Pinpoint the cell where the given text exists, returning its [X, Y] midpoint coordinate. 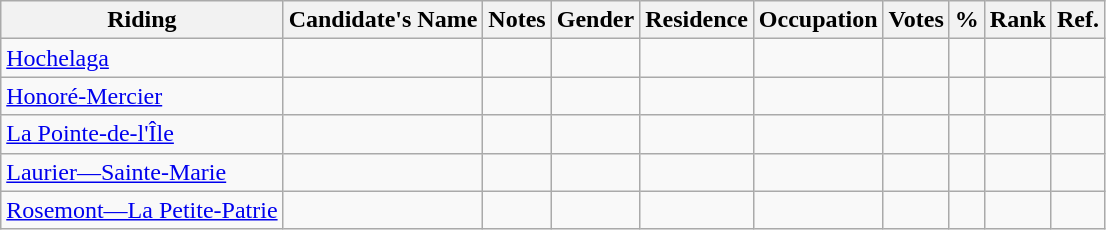
Residence [697, 20]
Honoré-Mercier [142, 96]
Gender [595, 20]
Ref. [1078, 20]
Riding [142, 20]
Rank [1018, 20]
La Pointe-de-l'Île [142, 134]
Laurier—Sainte-Marie [142, 172]
% [966, 20]
Notes [517, 20]
Votes [916, 20]
Candidate's Name [383, 20]
Hochelaga [142, 58]
Rosemont—La Petite-Patrie [142, 210]
Occupation [818, 20]
